Return the (X, Y) coordinate for the center point of the cell that contains the specified text.  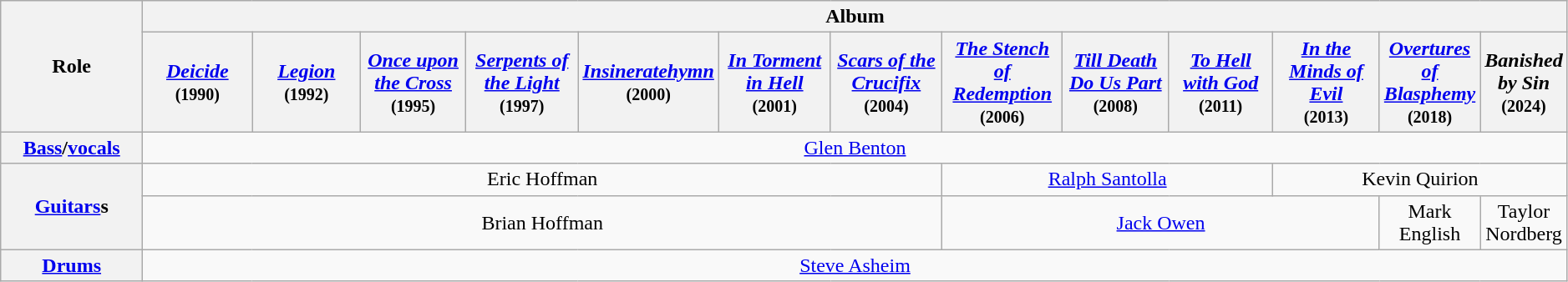
Glen Benton (855, 148)
Drums (72, 265)
Legion(1992) (307, 82)
In Torment in Hell(2001) (774, 82)
Scars of the Crucifix(2004) (886, 82)
Mark English (1429, 222)
Ralph Santolla (1108, 179)
Once upon the Cross(1995) (414, 82)
Guitarss (72, 207)
The Stench of Redemption(2006) (1002, 82)
Role (72, 67)
Deicide(1990) (197, 82)
In the Minds of Evil(2013) (1327, 82)
To Hell with God(2011) (1221, 82)
Kevin Quirion (1420, 179)
Steve Asheim (855, 265)
Jack Owen (1161, 222)
Till Death Do Us Part(2008) (1116, 82)
Overtures of Blasphemy(2018) (1429, 82)
Bass/vocals (72, 148)
Brian Hoffman (543, 222)
Taylor Nordberg (1524, 222)
Album (855, 17)
Banished by Sin(2024) (1524, 82)
Eric Hoffman (543, 179)
Serpents of the Light(1997) (522, 82)
Insineratehymn(2000) (648, 82)
